Detect which cell encompasses the target text, then output its [X, Y] center coordinate. 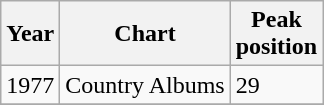
Year [30, 34]
Chart [145, 34]
Country Albums [145, 85]
Peakposition [276, 34]
1977 [30, 85]
29 [276, 85]
